Return the (X, Y) coordinate for the center point of the cell that contains the specified text.  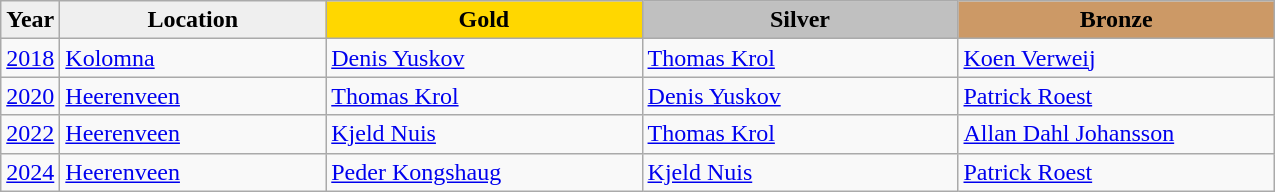
2020 (30, 96)
2024 (30, 172)
Peder Kongshaug (484, 172)
2022 (30, 134)
2018 (30, 58)
Allan Dahl Johansson (1116, 134)
Koen Verweij (1116, 58)
Bronze (1116, 20)
Year (30, 20)
Silver (800, 20)
Location (193, 20)
Kolomna (193, 58)
Gold (484, 20)
